Pinpoint the cell where the given text exists, returning its (x, y) midpoint coordinate. 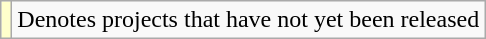
Denotes projects that have not yet been released (248, 20)
